Return the [X, Y] coordinate for the center point of the cell that contains the specified text.  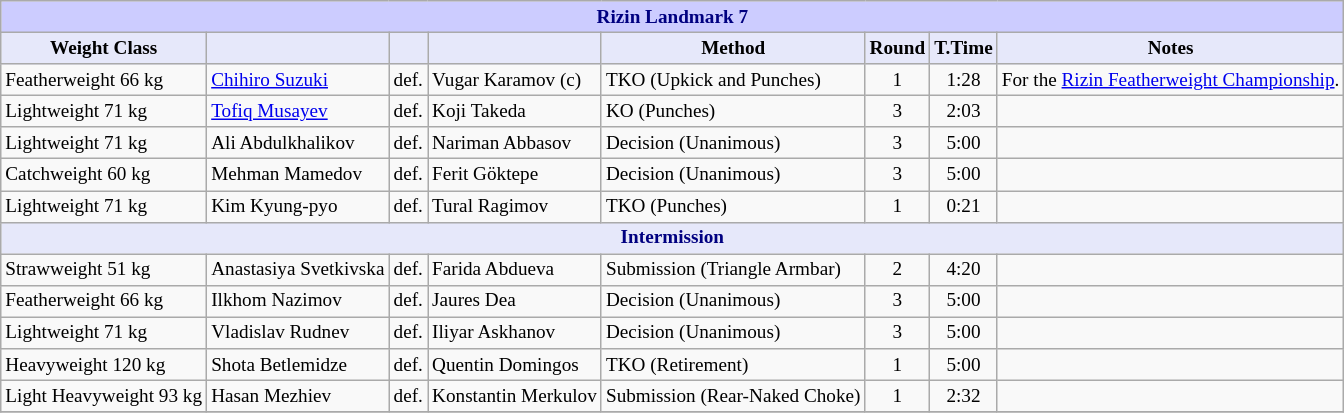
Heavyweight 120 kg [104, 365]
Vugar Karamov (c) [515, 80]
Intermission [672, 238]
2:03 [964, 111]
Iliyar Askhanov [515, 333]
Konstantin Merkulov [515, 396]
Tofiq Musayev [298, 111]
Shota Betlemidze [298, 365]
T.Time [964, 48]
TKO (Punches) [733, 206]
Nariman Abbasov [515, 143]
TKO (Retirement) [733, 365]
2 [898, 270]
2:32 [964, 396]
1:28 [964, 80]
Ilkhom Nazimov [298, 301]
Notes [1170, 48]
Kim Kyung-pyo [298, 206]
Quentin Domingos [515, 365]
Mehman Mamedov [298, 175]
Farida Abdueva [515, 270]
Light Heavyweight 93 kg [104, 396]
Koji Takeda [515, 111]
Rizin Landmark 7 [672, 17]
KO (Punches) [733, 111]
Ferit Göktepe [515, 175]
0:21 [964, 206]
Submission (Rear-Naked Choke) [733, 396]
Chihiro Suzuki [298, 80]
Method [733, 48]
Hasan Mezhiev [298, 396]
Vladislav Rudnev [298, 333]
For the Rizin Featherweight Championship. [1170, 80]
Anastasiya Svetkivska [298, 270]
Weight Class [104, 48]
TKO (Upkick and Punches) [733, 80]
4:20 [964, 270]
Catchweight 60 kg [104, 175]
Strawweight 51 kg [104, 270]
Tural Ragimov [515, 206]
Round [898, 48]
Ali Abdulkhalikov [298, 143]
Submission (Triangle Armbar) [733, 270]
Jaures Dea [515, 301]
